Find where the given text appears and provide that cell's center as (x, y) coordinate. 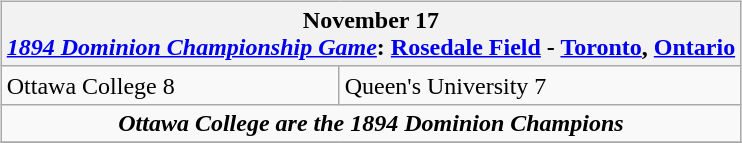
Ottawa College are the 1894 Dominion Champions (370, 123)
Queen's University 7 (540, 85)
November 171894 Dominion Championship Game: Rosedale Field - Toronto, Ontario (370, 34)
Ottawa College 8 (170, 85)
